Extract the (x, y) coordinate from the center of the cell holding the provided text.  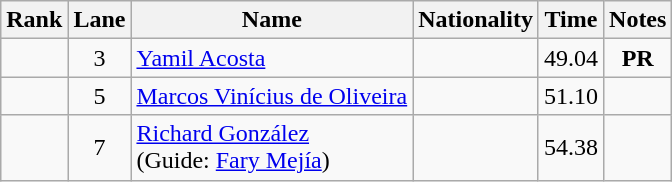
Nationality (476, 20)
Time (570, 20)
3 (100, 58)
Marcos Vinícius de Oliveira (272, 96)
Lane (100, 20)
49.04 (570, 58)
Name (272, 20)
Notes (638, 20)
5 (100, 96)
Yamil Acosta (272, 58)
PR (638, 58)
7 (100, 148)
51.10 (570, 96)
Richard González(Guide: Fary Mejía) (272, 148)
54.38 (570, 148)
Rank (34, 20)
